Pinpoint the cell where the given text exists, returning its [x, y] midpoint coordinate. 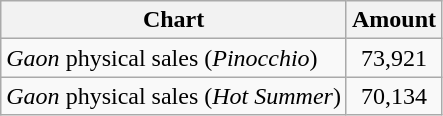
Gaon physical sales (Hot Summer) [174, 96]
Gaon physical sales (Pinocchio) [174, 58]
Chart [174, 20]
70,134 [394, 96]
73,921 [394, 58]
Amount [394, 20]
